From the cell containing the given text, extract its center point as (x, y) coordinate. 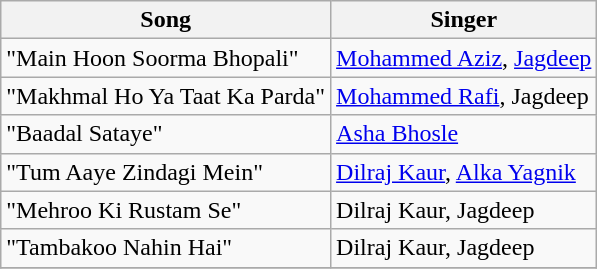
Mohammed Aziz, Jagdeep (464, 58)
Song (166, 20)
"Tum Aaye Zindagi Mein" (166, 172)
"Main Hoon Soorma Bhopali" (166, 58)
Mohammed Rafi, Jagdeep (464, 96)
"Mehroo Ki Rustam Se" (166, 210)
"Makhmal Ho Ya Taat Ka Parda" (166, 96)
Dilraj Kaur, Alka Yagnik (464, 172)
Singer (464, 20)
"Baadal Sataye" (166, 134)
Asha Bhosle (464, 134)
"Tambakoo Nahin Hai" (166, 248)
